Capture the cell that displays the provided text and extract its (X, Y) central coordinate. 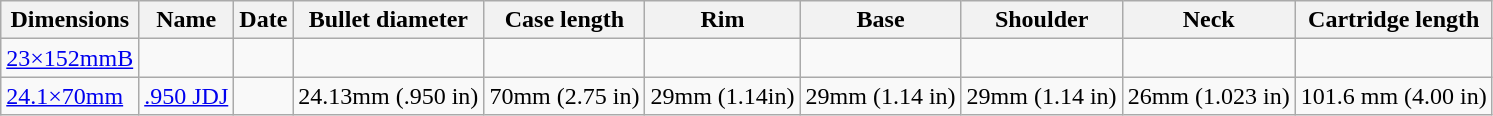
24.13mm (.950 in) (388, 96)
24.1×70mm (70, 96)
Name (186, 20)
101.6 mm (4.00 in) (1394, 96)
Case length (564, 20)
Base (880, 20)
23×152mmB (70, 58)
Neck (1208, 20)
29mm (1.14in) (722, 96)
Dimensions (70, 20)
Date (264, 20)
Bullet diameter (388, 20)
Cartridge length (1394, 20)
26mm (1.023 in) (1208, 96)
Rim (722, 20)
.950 JDJ (186, 96)
70mm (2.75 in) (564, 96)
Shoulder (1042, 20)
